Locate the cell with the specified text and output its [X, Y] center coordinate. 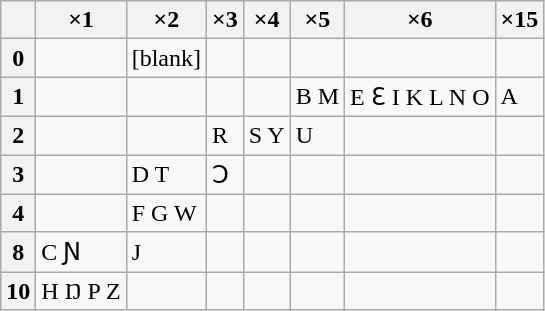
F G W [166, 213]
8 [18, 252]
R [226, 135]
3 [18, 174]
×4 [266, 20]
B M [317, 97]
×2 [166, 20]
×15 [520, 20]
4 [18, 213]
10 [18, 291]
×3 [226, 20]
E Ɛ I K L N O [420, 97]
×5 [317, 20]
×6 [420, 20]
A [520, 97]
U [317, 135]
H Ŋ P Z [81, 291]
C Ɲ [81, 252]
1 [18, 97]
D T [166, 174]
2 [18, 135]
[blank] [166, 58]
S Y [266, 135]
0 [18, 58]
×1 [81, 20]
J [166, 252]
Ɔ [226, 174]
